Detect which cell encompasses the target text, then output its (x, y) center coordinate. 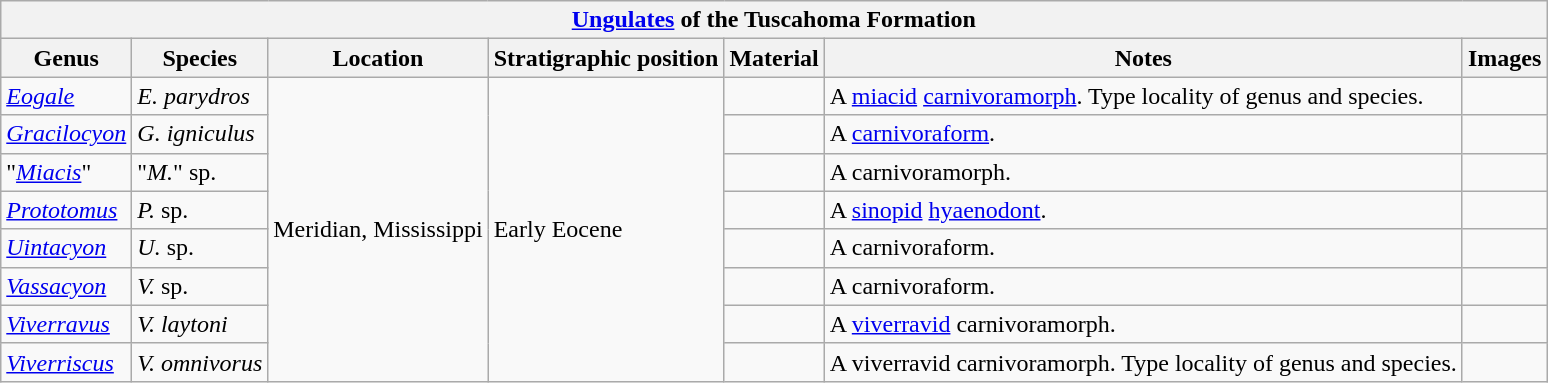
Eogale (66, 96)
G. igniculus (200, 134)
V. laytoni (200, 324)
V. sp. (200, 286)
Meridian, Mississippi (378, 229)
A viverravid carnivoramorph. (1143, 324)
V. omnivorus (200, 362)
Uintacyon (66, 248)
Genus (66, 58)
Early Eocene (606, 229)
Vassacyon (66, 286)
A carnivoramorph. (1143, 172)
P. sp. (200, 210)
E. parydros (200, 96)
Material (774, 58)
Viverriscus (66, 362)
Notes (1143, 58)
A miacid carnivoramorph. Type locality of genus and species. (1143, 96)
Prototomus (66, 210)
Viverravus (66, 324)
U. sp. (200, 248)
Gracilocyon (66, 134)
Ungulates of the Tuscahoma Formation (774, 20)
Species (200, 58)
"M." sp. (200, 172)
A sinopid hyaenodont. (1143, 210)
Location (378, 58)
"Miacis" (66, 172)
A viverravid carnivoramorph. Type locality of genus and species. (1143, 362)
Stratigraphic position (606, 58)
Images (1504, 58)
